Return [X, Y] of the center of cell containing provided text 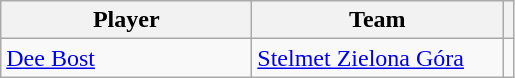
Team [378, 20]
Dee Bost [126, 58]
Stelmet Zielona Góra [378, 58]
Player [126, 20]
